Determine the [x, y] coordinate at the center of the cell enclosing the given text.  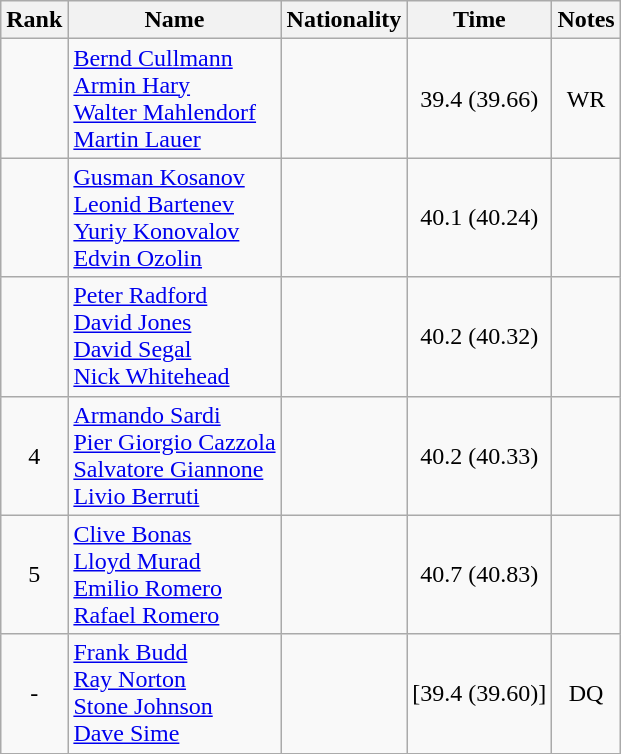
WR [586, 98]
Clive BonasLloyd MuradEmilio RomeroRafael Romero [174, 574]
Rank [34, 20]
40.1 (40.24) [480, 218]
Armando SardiPier Giorgio CazzolaSalvatore GiannoneLivio Berruti [174, 456]
- [34, 694]
Frank BuddRay NortonStone JohnsonDave Sime [174, 694]
Name [174, 20]
[39.4 (39.60)] [480, 694]
Notes [586, 20]
40.2 (40.32) [480, 336]
Bernd CullmannArmin HaryWalter MahlendorfMartin Lauer [174, 98]
40.2 (40.33) [480, 456]
5 [34, 574]
4 [34, 456]
40.7 (40.83) [480, 574]
Peter RadfordDavid JonesDavid SegalNick Whitehead [174, 336]
Nationality [344, 20]
DQ [586, 694]
39.4 (39.66) [480, 98]
Gusman KosanovLeonid BartenevYuriy KonovalovEdvin Ozolin [174, 218]
Time [480, 20]
